For the text-containing cell, return its midpoint in [X, Y] coordinate format. 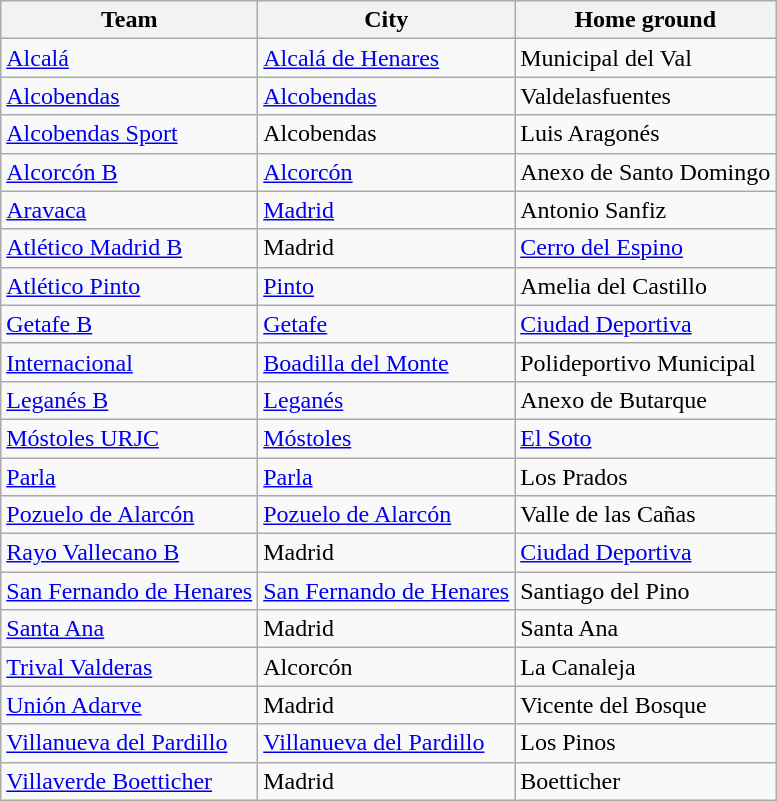
Atlético Pinto [130, 286]
Amelia del Castillo [646, 286]
Boetticher [646, 781]
Anexo de Santo Domingo [646, 172]
Villaverde Boetticher [130, 781]
Aravaca [130, 210]
Unión Adarve [130, 705]
Alcalá [130, 58]
Pinto [386, 286]
City [386, 20]
Santiago del Pino [646, 591]
Antonio Sanfiz [646, 210]
Getafe B [130, 324]
Vicente del Bosque [646, 705]
Getafe [386, 324]
Anexo de Butarque [646, 400]
La Canaleja [646, 667]
Alcobendas Sport [130, 134]
Trival Valderas [130, 667]
Boadilla del Monte [386, 362]
Rayo Vallecano B [130, 553]
Móstoles [386, 438]
Municipal del Val [646, 58]
Atlético Madrid B [130, 248]
Los Prados [646, 477]
Leganés [386, 400]
Valle de las Cañas [646, 515]
Luis Aragonés [646, 134]
Internacional [130, 362]
El Soto [646, 438]
Alcorcón B [130, 172]
Team [130, 20]
Home ground [646, 20]
Alcalá de Henares [386, 58]
Valdelasfuentes [646, 96]
Leganés B [130, 400]
Cerro del Espino [646, 248]
Los Pinos [646, 743]
Polideportivo Municipal [646, 362]
Móstoles URJC [130, 438]
